Search for the cell housing the specified text and yield its (X, Y) center coordinate. 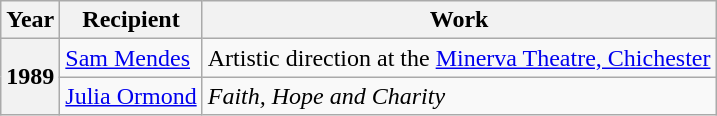
Recipient (131, 20)
Faith, Hope and Charity (459, 96)
Year (30, 20)
Julia Ormond (131, 96)
Work (459, 20)
Sam Mendes (131, 58)
1989 (30, 77)
Artistic direction at the Minerva Theatre, Chichester (459, 58)
